Detect which cell encompasses the target text, then output its (x, y) center coordinate. 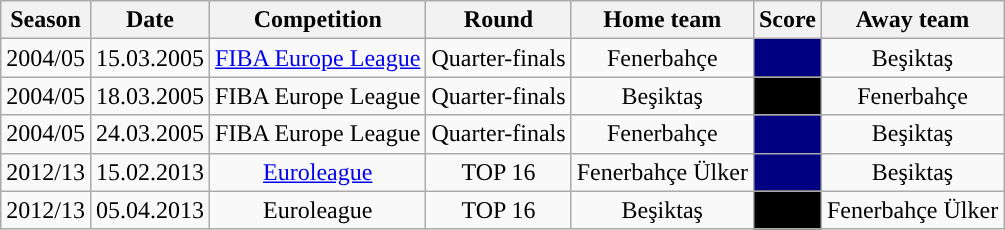
Date (150, 20)
15.02.2013 (150, 172)
05.04.2013 (150, 210)
Score (787, 20)
Away team (912, 20)
15.03.2005 (150, 58)
Competition (318, 20)
Home team (662, 20)
18.03.2005 (150, 96)
Season (46, 20)
Round (498, 20)
24.03.2005 (150, 134)
